Return the (X, Y) coordinate for the center point of the cell that contains the specified text.  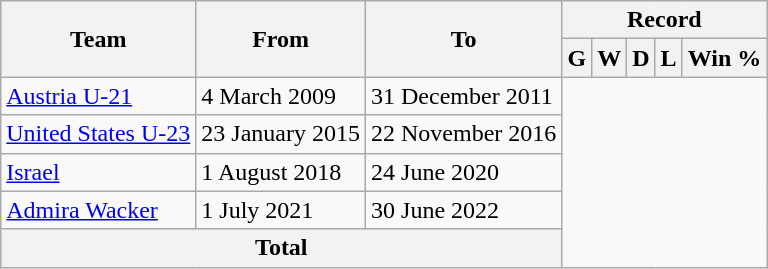
D (641, 58)
Austria U-21 (98, 96)
To (464, 39)
Record (664, 20)
United States U-23 (98, 134)
30 June 2022 (464, 210)
Admira Wacker (98, 210)
Total (282, 248)
Win % (724, 58)
24 June 2020 (464, 172)
1 August 2018 (281, 172)
Team (98, 39)
L (668, 58)
4 March 2009 (281, 96)
1 July 2021 (281, 210)
Israel (98, 172)
G (577, 58)
31 December 2011 (464, 96)
W (610, 58)
From (281, 39)
22 November 2016 (464, 134)
23 January 2015 (281, 134)
